Extract the (x, y) coordinate from the center of the cell holding the provided text.  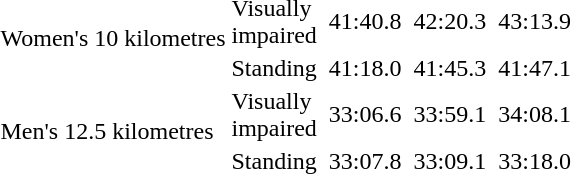
33:59.1 (450, 114)
Visuallyimpaired (274, 114)
41:18.0 (365, 68)
33:06.6 (365, 114)
Standing (274, 68)
41:45.3 (450, 68)
